Detect which cell encompasses the target text, then output its (X, Y) center coordinate. 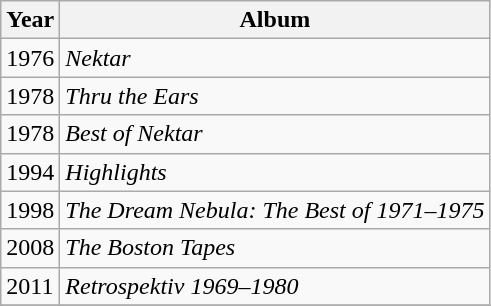
Highlights (275, 172)
2011 (30, 286)
Best of Nektar (275, 134)
1976 (30, 58)
Retrospektiv 1969–1980 (275, 286)
Album (275, 20)
1994 (30, 172)
Thru the Ears (275, 96)
2008 (30, 248)
Year (30, 20)
The Dream Nebula: The Best of 1971–1975 (275, 210)
Nektar (275, 58)
1998 (30, 210)
The Boston Tapes (275, 248)
